Return [X, Y] of the center of cell containing provided text 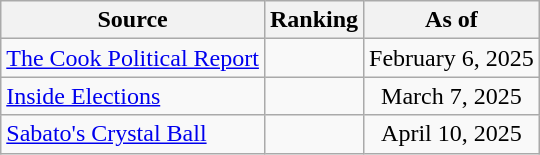
April 10, 2025 [452, 134]
Sabato's Crystal Ball [133, 134]
Ranking [314, 20]
As of [452, 20]
The Cook Political Report [133, 58]
February 6, 2025 [452, 58]
Inside Elections [133, 96]
Source [133, 20]
March 7, 2025 [452, 96]
